Capture the cell that displays the provided text and extract its [x, y] central coordinate. 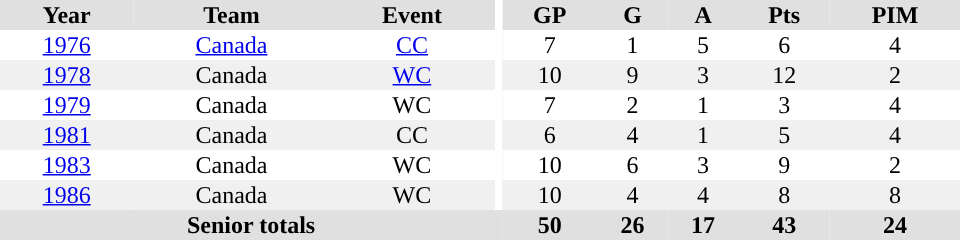
Senior totals [251, 225]
1983 [66, 165]
1978 [66, 75]
1986 [66, 195]
GP [550, 15]
1981 [66, 135]
1976 [66, 45]
A [704, 15]
G [632, 15]
Year [66, 15]
24 [895, 225]
17 [704, 225]
Pts [784, 15]
26 [632, 225]
1979 [66, 105]
PIM [895, 15]
Team [231, 15]
43 [784, 225]
50 [550, 225]
Event [412, 15]
12 [784, 75]
